Pinpoint the cell where the given text exists, returning its [X, Y] midpoint coordinate. 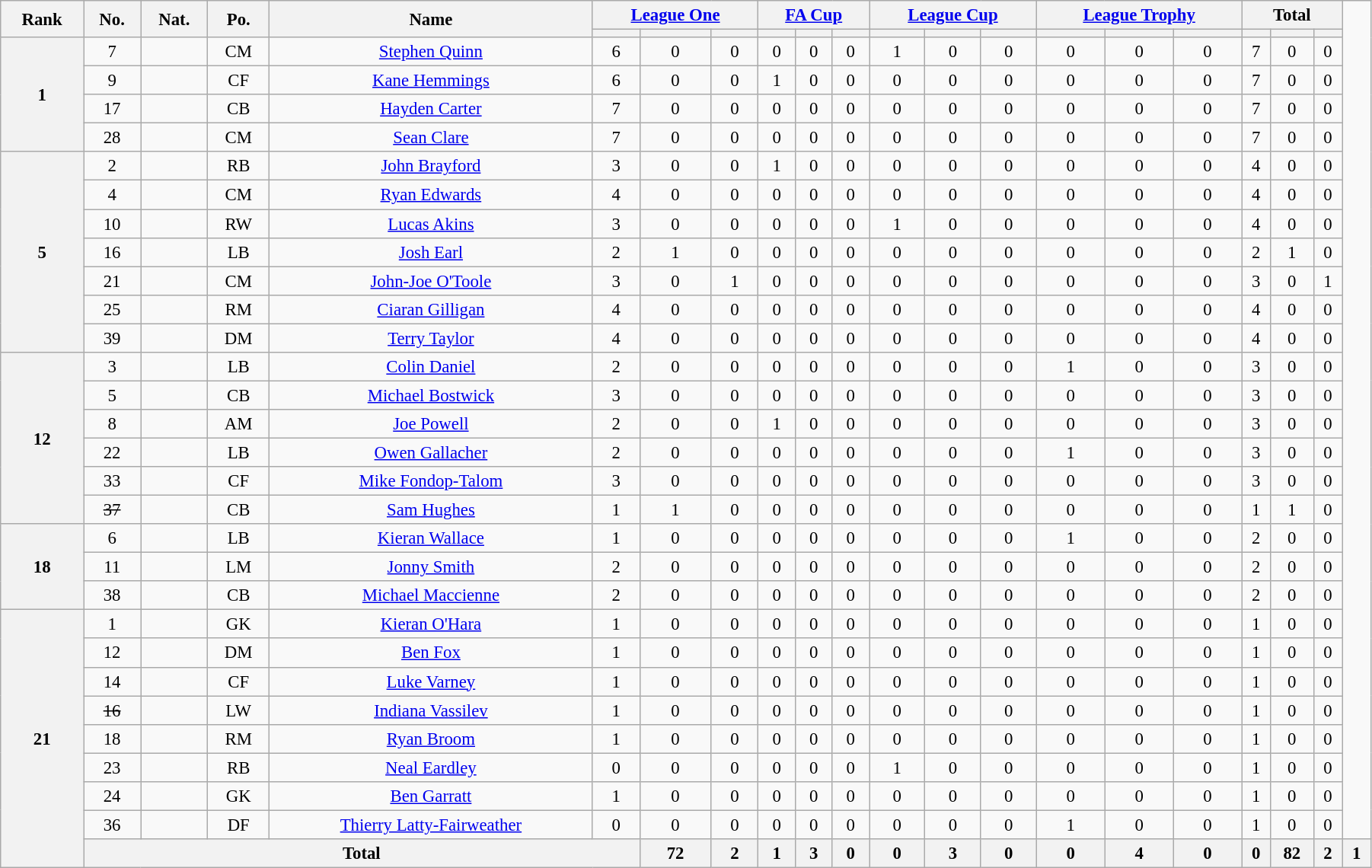
38 [113, 595]
Nat. [174, 19]
John Brayford [431, 167]
10 [113, 224]
Lucas Akins [431, 224]
Neal Eardley [431, 767]
DF [239, 825]
22 [113, 452]
Sean Clare [431, 138]
No. [113, 19]
23 [113, 767]
Stephen Quinn [431, 52]
24 [113, 796]
Kane Hemmings [431, 81]
Name [431, 19]
RW [239, 224]
Thierry Latty-Fairweather [431, 825]
14 [113, 681]
Ben Garratt [431, 796]
25 [113, 309]
Mike Fondop-Talom [431, 481]
Owen Gallacher [431, 452]
Hayden Carter [431, 109]
League Cup [953, 15]
17 [113, 109]
9 [113, 81]
Ciaran Gilligan [431, 309]
FA Cup [814, 15]
37 [113, 510]
Po. [239, 19]
Luke Varney [431, 681]
8 [113, 424]
Jonny Smith [431, 567]
Ryan Broom [431, 739]
11 [113, 567]
82 [1291, 854]
28 [113, 138]
Joe Powell [431, 424]
LM [239, 567]
36 [113, 825]
LW [239, 710]
League One [675, 15]
League Trophy [1139, 15]
Sam Hughes [431, 510]
39 [113, 338]
Kieran O'Hara [431, 624]
Indiana Vassilev [431, 710]
Terry Taylor [431, 338]
Michael Bostwick [431, 395]
AM [239, 424]
Kieran Wallace [431, 538]
72 [675, 854]
33 [113, 481]
Michael Maccienne [431, 595]
Ben Fox [431, 653]
John-Joe O'Toole [431, 281]
Ryan Edwards [431, 195]
Josh Earl [431, 252]
Colin Daniel [431, 367]
Rank [43, 19]
